Determine the (x, y) coordinate at the center of the cell enclosing the given text.  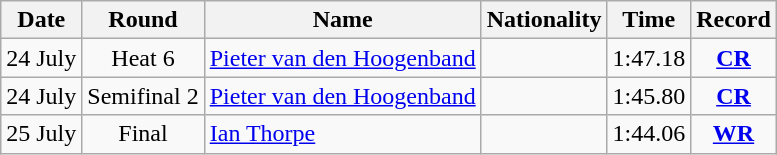
Record (734, 20)
Date (42, 20)
25 July (42, 134)
Name (342, 20)
Time (649, 20)
Ian Thorpe (342, 134)
WR (734, 134)
1:47.18 (649, 58)
Nationality (544, 20)
Semifinal 2 (143, 96)
Heat 6 (143, 58)
1:45.80 (649, 96)
1:44.06 (649, 134)
Final (143, 134)
Round (143, 20)
